Extract the (X, Y) coordinate from the center of the cell holding the provided text.  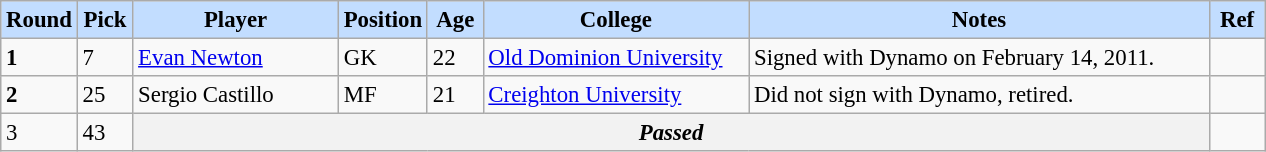
Age (455, 20)
7 (105, 58)
22 (455, 58)
1 (39, 58)
3 (39, 133)
GK (382, 58)
Creighton University (616, 95)
43 (105, 133)
21 (455, 95)
College (616, 20)
Passed (671, 133)
Did not sign with Dynamo, retired. (980, 95)
Evan Newton (236, 58)
Round (39, 20)
Old Dominion University (616, 58)
Ref (1237, 20)
Pick (105, 20)
25 (105, 95)
Signed with Dynamo on February 14, 2011. (980, 58)
Position (382, 20)
Notes (980, 20)
MF (382, 95)
Sergio Castillo (236, 95)
2 (39, 95)
Player (236, 20)
